Return [X, Y] of the center of cell containing provided text 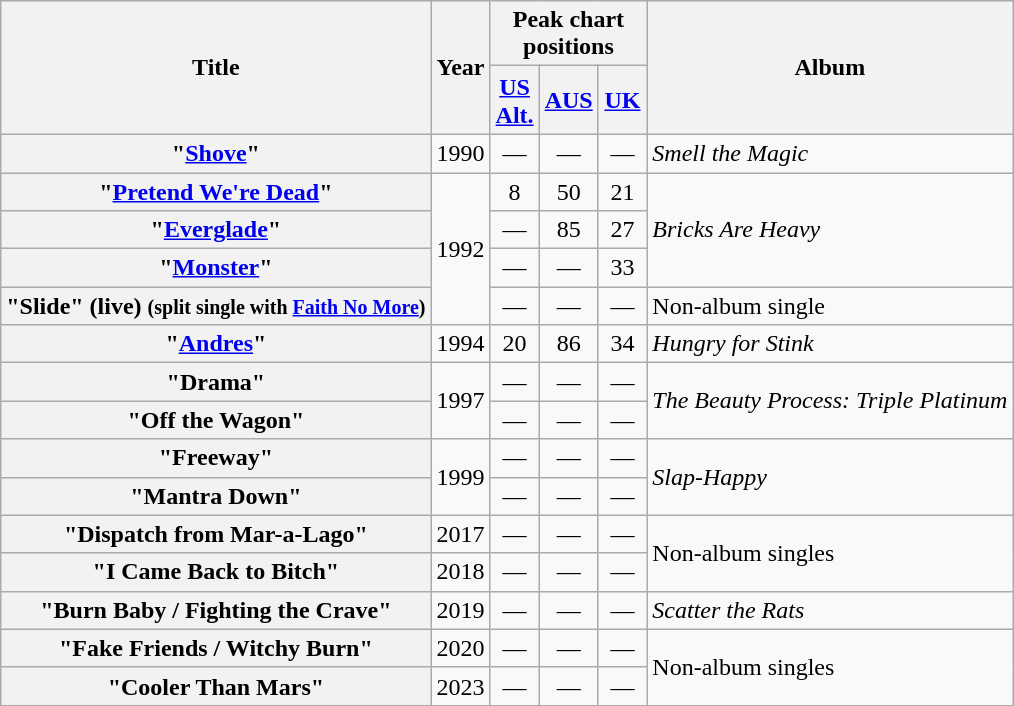
21 [622, 191]
1992 [460, 248]
Bricks Are Heavy [830, 229]
20 [514, 344]
1999 [460, 477]
1997 [460, 401]
1994 [460, 344]
2020 [460, 648]
AUS [568, 100]
2019 [460, 610]
"Burn Baby / Fighting the Crave" [216, 610]
"Shove" [216, 153]
86 [568, 344]
33 [622, 268]
2017 [460, 534]
2018 [460, 572]
"Off the Wagon" [216, 420]
Peak chart positions [568, 34]
27 [622, 230]
"Freeway" [216, 458]
Slap-Happy [830, 477]
"Dispatch from Mar-a-Lago" [216, 534]
"Slide" (live) (split single with Faith No More) [216, 306]
Smell the Magic [830, 153]
US Alt. [514, 100]
"Cooler Than Mars" [216, 686]
8 [514, 191]
Hungry for Stink [830, 344]
50 [568, 191]
Non-album single [830, 306]
34 [622, 344]
"I Came Back to Bitch" [216, 572]
UK [622, 100]
2023 [460, 686]
"Fake Friends / Witchy Burn" [216, 648]
"Everglade" [216, 230]
"Pretend We're Dead" [216, 191]
Scatter the Rats [830, 610]
The Beauty Process: Triple Platinum [830, 401]
Title [216, 68]
1990 [460, 153]
"Drama" [216, 382]
Album [830, 68]
Year [460, 68]
85 [568, 230]
"Andres" [216, 344]
"Mantra Down" [216, 496]
"Monster" [216, 268]
